From the cell containing the given text, extract its center point as (x, y) coordinate. 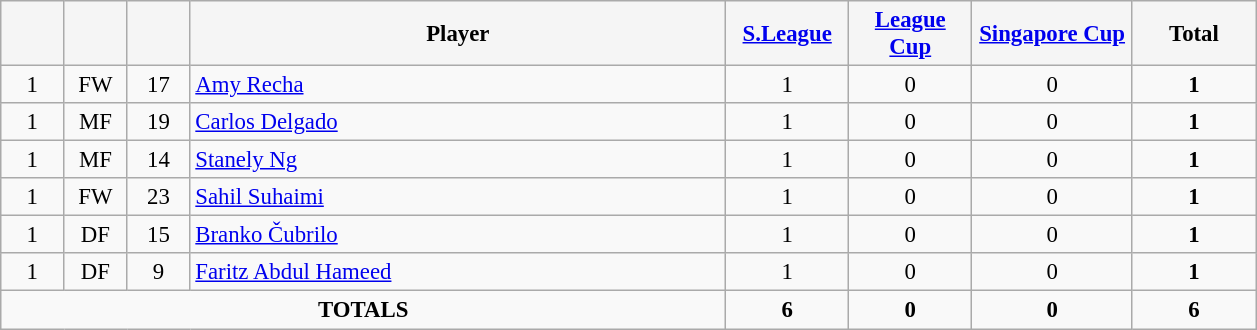
Sahil Suhaimi (458, 197)
15 (158, 235)
Branko Čubrilo (458, 235)
League Cup (910, 34)
Stanely Ng (458, 160)
S.League (788, 34)
Faritz Abdul Hameed (458, 273)
Amy Recha (458, 85)
17 (158, 85)
19 (158, 122)
Singapore Cup (1052, 34)
Carlos Delgado (458, 122)
23 (158, 197)
Player (458, 34)
TOTALS (364, 310)
9 (158, 273)
14 (158, 160)
Total (1194, 34)
